Search for the cell housing the specified text and yield its [X, Y] center coordinate. 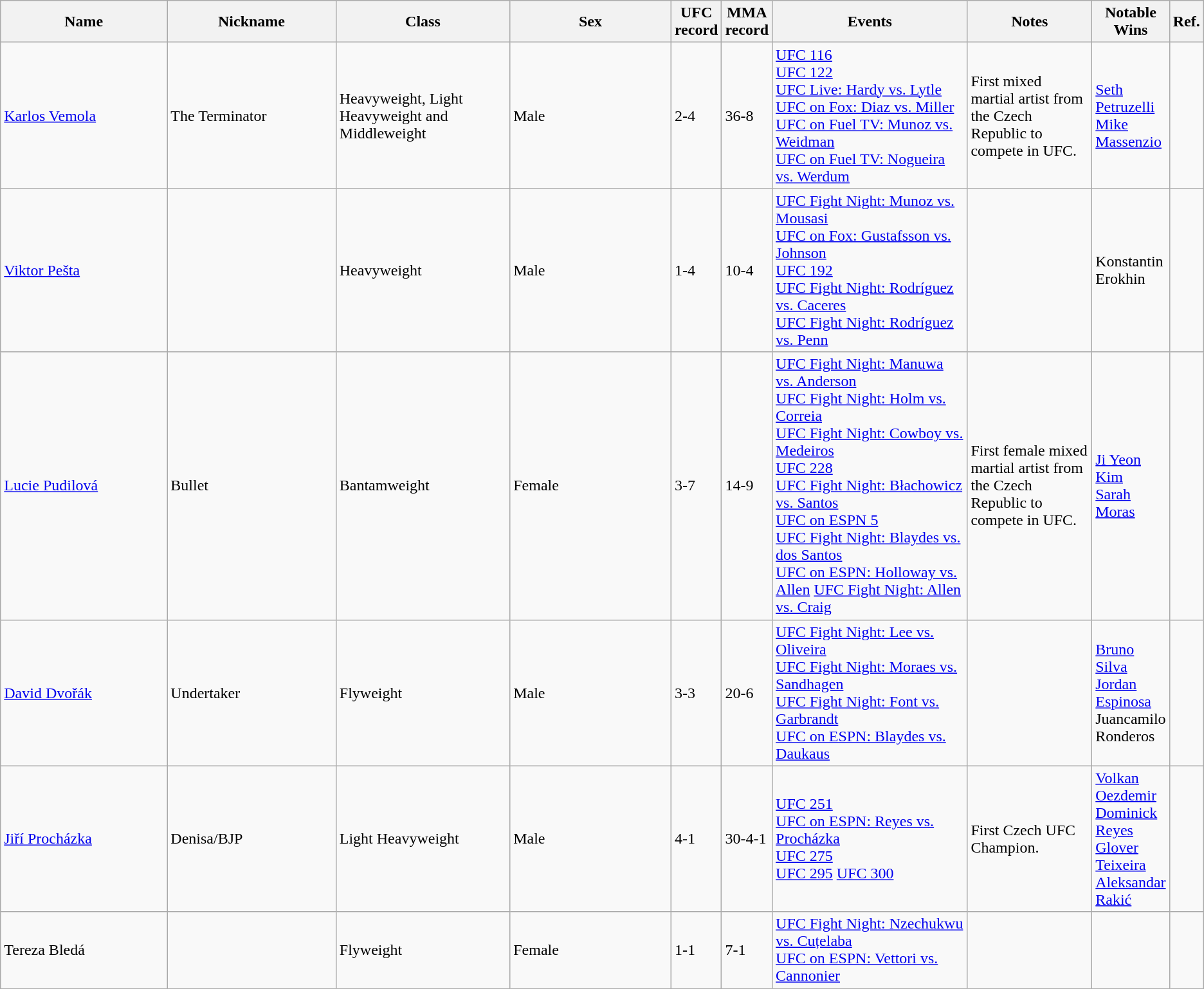
10-4 [747, 270]
Denisa/BJP [251, 839]
14-9 [747, 486]
Heavyweight, Light Heavyweight and Middleweight [423, 116]
The Terminator [251, 116]
Bantamweight [423, 486]
Bruno SilvaJordan EspinosaJuancamilo Ronderos [1131, 692]
Ji Yeon KimSarah Moras [1131, 486]
Ref. [1186, 22]
Events [870, 22]
Notable Wins [1131, 22]
36-8 [747, 116]
7-1 [747, 950]
Name [84, 22]
Heavyweight [423, 270]
30-4-1 [747, 839]
First female mixed martial artist from the Czech Republic to compete in UFC. [1030, 486]
UFC record [696, 22]
Undertaker [251, 692]
1-1 [696, 950]
Nickname [251, 22]
3-3 [696, 692]
David Dvořák [84, 692]
Bullet [251, 486]
Notes [1030, 22]
UFC 116UFC 122UFC Live: Hardy vs. LytleUFC on Fox: Diaz vs. MillerUFC on Fuel TV: Munoz vs. WeidmanUFC on Fuel TV: Nogueira vs. Werdum [870, 116]
4-1 [696, 839]
Jiří Procházka [84, 839]
20-6 [747, 692]
Viktor Pešta [84, 270]
3-7 [696, 486]
1-4 [696, 270]
Karlos Vemola [84, 116]
UFC Fight Night: Nzechukwu vs. CuțelabaUFC on ESPN: Vettori vs. Cannonier [870, 950]
Konstantin Erokhin [1131, 270]
Class [423, 22]
Seth PetruzelliMike Massenzio [1131, 116]
Lucie Pudilová [84, 486]
MMA record [747, 22]
Light Heavyweight [423, 839]
Volkan OezdemirDominick ReyesGlover TeixeiraAleksandar Rakić [1131, 839]
2-4 [696, 116]
UFC 251UFC on ESPN: Reyes vs. ProcházkaUFC 275UFC 295 UFC 300 [870, 839]
Tereza Bledá [84, 950]
UFC Fight Night: Lee vs. OliveiraUFC Fight Night: Moraes vs. SandhagenUFC Fight Night: Font vs. GarbrandtUFC on ESPN: Blaydes vs. Daukaus [870, 692]
Sex [590, 22]
UFC Fight Night: Munoz vs. MousasiUFC on Fox: Gustafsson vs. JohnsonUFC 192UFC Fight Night: Rodríguez vs. CaceresUFC Fight Night: Rodríguez vs. Penn [870, 270]
First mixed martial artist from the Czech Republic to compete in UFC. [1030, 116]
First Czech UFC Champion. [1030, 839]
